Provide the (x, y) coordinate of the cell's center where the given text is located.  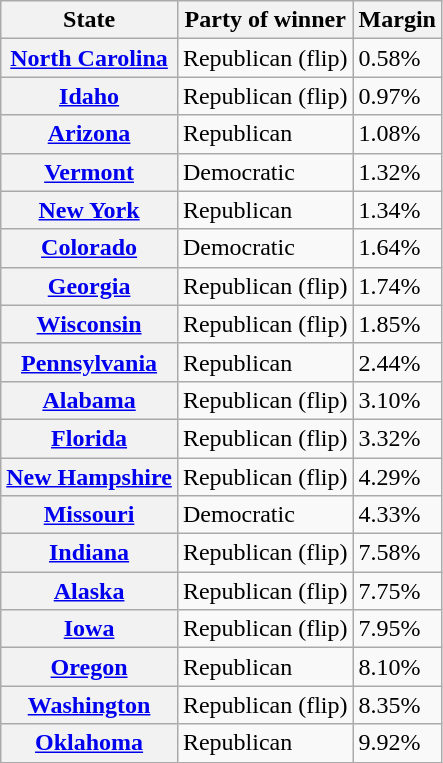
Alabama (90, 400)
Missouri (90, 515)
Alaska (90, 591)
New York (90, 210)
Oklahoma (90, 743)
0.58% (397, 58)
New Hampshire (90, 477)
North Carolina (90, 58)
1.74% (397, 286)
Margin (397, 20)
1.34% (397, 210)
Idaho (90, 96)
8.10% (397, 667)
0.97% (397, 96)
Wisconsin (90, 324)
8.35% (397, 705)
1.85% (397, 324)
9.92% (397, 743)
1.64% (397, 248)
Georgia (90, 286)
Arizona (90, 134)
Party of winner (265, 20)
Oregon (90, 667)
2.44% (397, 362)
1.32% (397, 172)
Washington (90, 705)
3.10% (397, 400)
1.08% (397, 134)
3.32% (397, 438)
Vermont (90, 172)
State (90, 20)
Florida (90, 438)
7.75% (397, 591)
Iowa (90, 629)
Colorado (90, 248)
Pennsylvania (90, 362)
4.33% (397, 515)
Indiana (90, 553)
4.29% (397, 477)
7.58% (397, 553)
7.95% (397, 629)
